Output the [x, y] coordinate of the center of the cell containing the given text.  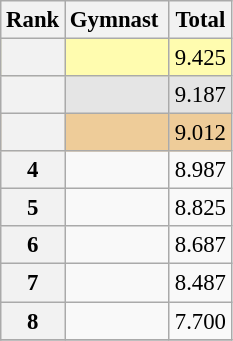
7.700 [200, 321]
8 [33, 321]
8.687 [200, 245]
8.825 [200, 208]
7 [33, 283]
4 [33, 170]
Rank [33, 20]
Gymnast [118, 20]
9.187 [200, 95]
5 [33, 208]
8.987 [200, 170]
Total [200, 20]
9.012 [200, 133]
6 [33, 245]
9.425 [200, 58]
8.487 [200, 283]
